Capture the cell that displays the provided text and extract its [X, Y] central coordinate. 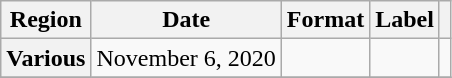
Various [46, 58]
Date [186, 20]
Label [405, 20]
November 6, 2020 [186, 58]
Format [325, 20]
Region [46, 20]
